Identify which cell holds the provided text, then report its (x, y) central coordinate. 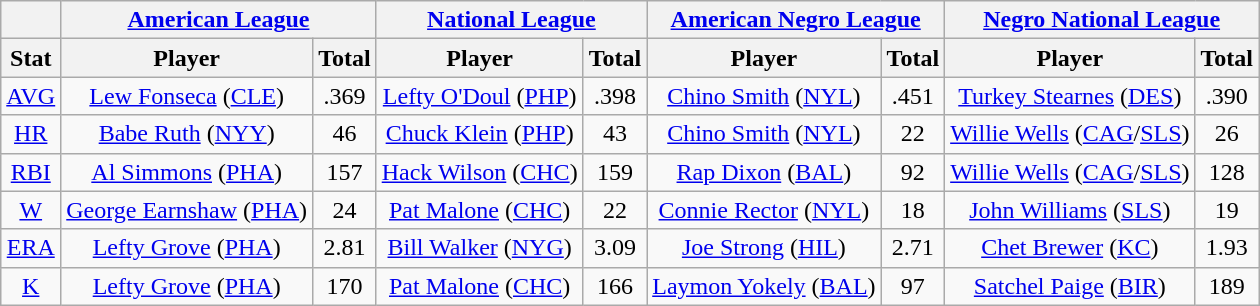
K (31, 286)
1.93 (1227, 248)
128 (1227, 172)
George Earnshaw (PHA) (187, 210)
.451 (913, 96)
170 (345, 286)
26 (1227, 134)
National League (512, 20)
.369 (345, 96)
Hack Wilson (CHC) (480, 172)
2.81 (345, 248)
.398 (615, 96)
Connie Rector (NYL) (764, 210)
Negro National League (1102, 20)
92 (913, 172)
3.09 (615, 248)
166 (615, 286)
ERA (31, 248)
24 (345, 210)
Lew Fonseca (CLE) (187, 96)
Chet Brewer (KC) (1070, 248)
Lefty O'Doul (PHP) (480, 96)
19 (1227, 210)
Laymon Yokely (BAL) (764, 286)
Chuck Klein (PHP) (480, 134)
Babe Ruth (NYY) (187, 134)
Joe Strong (HIL) (764, 248)
189 (1227, 286)
46 (345, 134)
Satchel Paige (BIR) (1070, 286)
.390 (1227, 96)
RBI (31, 172)
Rap Dixon (BAL) (764, 172)
Stat (31, 58)
97 (913, 286)
157 (345, 172)
159 (615, 172)
43 (615, 134)
HR (31, 134)
2.71 (913, 248)
AVG (31, 96)
18 (913, 210)
Al Simmons (PHA) (187, 172)
American Negro League (796, 20)
Turkey Stearnes (DES) (1070, 96)
John Williams (SLS) (1070, 210)
Bill Walker (NYG) (480, 248)
American League (218, 20)
W (31, 210)
